Search for the cell housing the specified text and yield its [x, y] center coordinate. 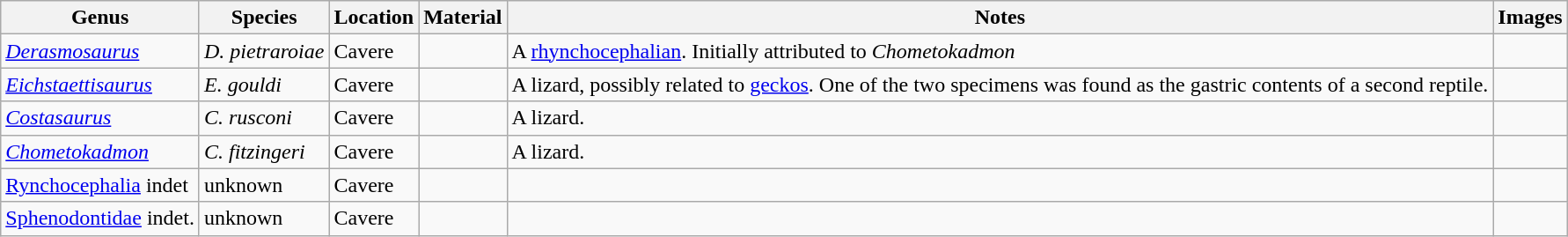
A lizard, possibly related to geckos. One of the two specimens was found as the gastric contents of a second reptile. [1000, 85]
Species [264, 18]
Notes [1000, 18]
Chometokadmon [100, 152]
D. pietraroiae [264, 51]
Location [374, 18]
Costasaurus [100, 118]
Rynchocephalia indet [100, 185]
C. rusconi [264, 118]
Eichstaettisaurus [100, 85]
Sphenodontidae indet. [100, 218]
A rhynchocephalian. Initially attributed to Chometokadmon [1000, 51]
Genus [100, 18]
Images [1530, 18]
C. fitzingeri [264, 152]
Derasmosaurus [100, 51]
E. gouldi [264, 85]
Material [463, 18]
